From the cell containing the given text, extract its center point as [X, Y] coordinate. 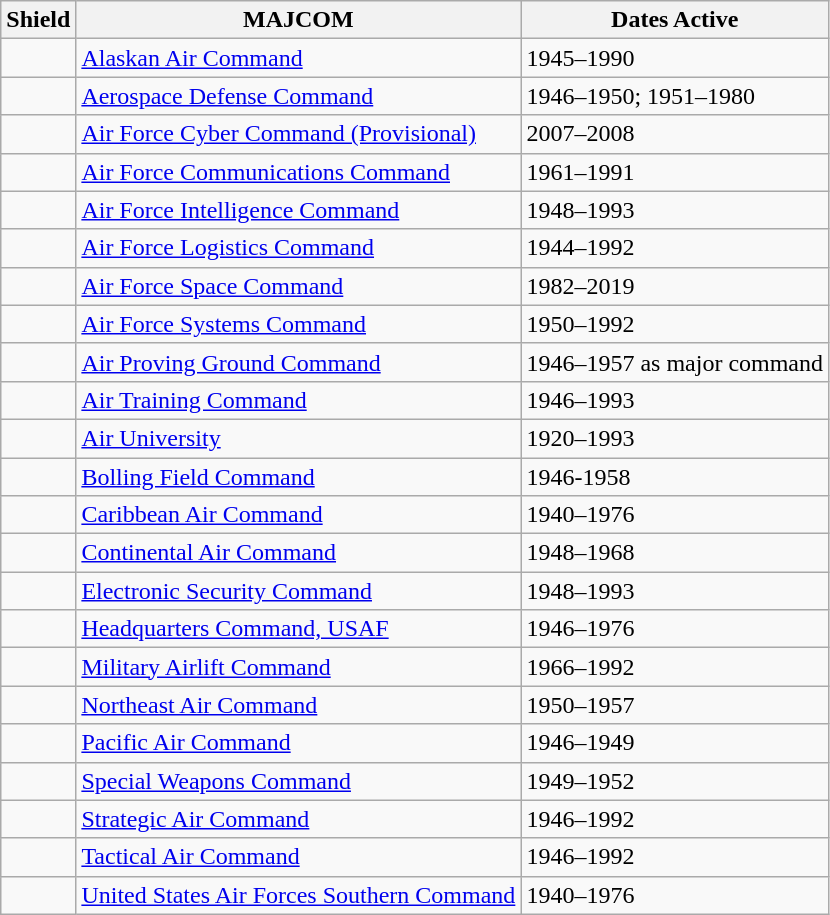
1946–1976 [675, 629]
Air Force Space Command [298, 286]
Dates Active [675, 20]
Air Force Communications Command [298, 172]
Military Airlift Command [298, 667]
1982–2019 [675, 286]
Northeast Air Command [298, 705]
Air University [298, 438]
Electronic Security Command [298, 591]
2007–2008 [675, 134]
Bolling Field Command [298, 477]
Air Force Systems Command [298, 324]
1966–1992 [675, 667]
Pacific Air Command [298, 743]
Headquarters Command, USAF [298, 629]
1950–1957 [675, 705]
1944–1992 [675, 248]
1948–1968 [675, 553]
Special Weapons Command [298, 781]
Aerospace Defense Command [298, 96]
1949–1952 [675, 781]
Air Training Command [298, 400]
Caribbean Air Command [298, 515]
Air Proving Ground Command [298, 362]
1946–1949 [675, 743]
Shield [38, 20]
Air Force Intelligence Command [298, 210]
1961–1991 [675, 172]
Strategic Air Command [298, 819]
MAJCOM [298, 20]
Air Force Logistics Command [298, 248]
1920–1993 [675, 438]
1946–1957 as major command [675, 362]
Air Force Cyber Command (Provisional) [298, 134]
1946–1950; 1951–1980 [675, 96]
Tactical Air Command [298, 857]
1946–1993 [675, 400]
1950–1992 [675, 324]
1945–1990 [675, 58]
1946-1958 [675, 477]
Alaskan Air Command [298, 58]
United States Air Forces Southern Command [298, 895]
Continental Air Command [298, 553]
